Scan for the cell matching the given text and deliver its (X, Y) coordinate at center. 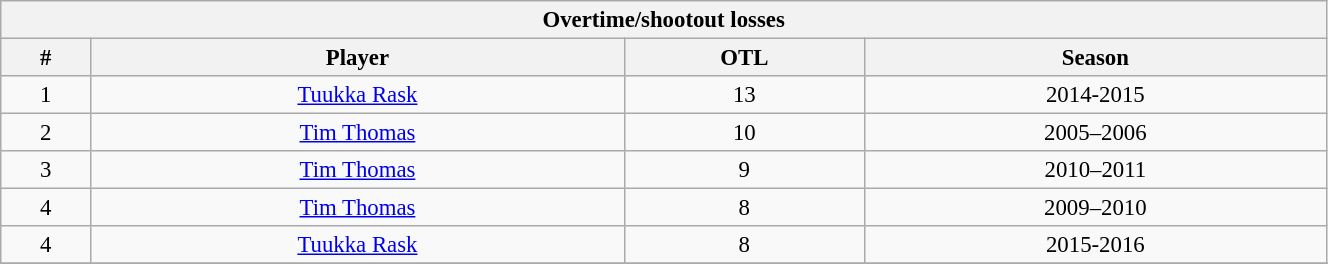
10 (744, 133)
2015-2016 (1095, 245)
Player (358, 58)
# (46, 58)
Season (1095, 58)
OTL (744, 58)
13 (744, 95)
Overtime/shootout losses (664, 20)
2010–2011 (1095, 170)
2005–2006 (1095, 133)
2009–2010 (1095, 208)
2014-2015 (1095, 95)
2 (46, 133)
9 (744, 170)
1 (46, 95)
3 (46, 170)
